For the text-containing cell, return its midpoint in (X, Y) coordinate format. 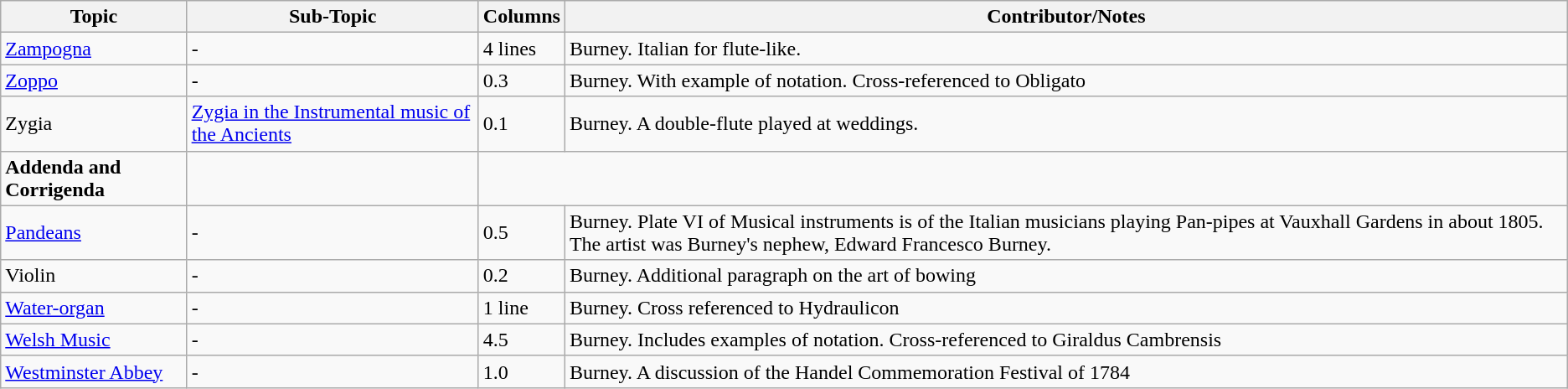
Zygia in the Instrumental music of the Ancients (333, 124)
Burney. Italian for flute-like. (1065, 49)
Contributor/Notes (1065, 17)
Welsh Music (94, 340)
Zampogna (94, 49)
Addenda and Corrigenda (94, 178)
0.2 (521, 276)
Columns (521, 17)
1.0 (521, 371)
Zygia (94, 124)
Burney. A double-flute played at weddings. (1065, 124)
4.5 (521, 340)
Sub-Topic (333, 17)
Violin (94, 276)
Burney. Cross referenced to Hydraulicon (1065, 308)
Topic (94, 17)
Westminster Abbey (94, 371)
Burney. With example of notation. Cross-referenced to Obligato (1065, 80)
0.1 (521, 124)
4 lines (521, 49)
Burney. Includes examples of notation. Cross-referenced to Giraldus Cambrensis (1065, 340)
0.3 (521, 80)
Water-organ (94, 308)
0.5 (521, 233)
Zoppo (94, 80)
1 line (521, 308)
Burney. Additional paragraph on the art of bowing (1065, 276)
Burney. A discussion of the Handel Commemoration Festival of 1784 (1065, 371)
Pandeans (94, 233)
